For the text-containing cell, return its midpoint in [x, y] coordinate format. 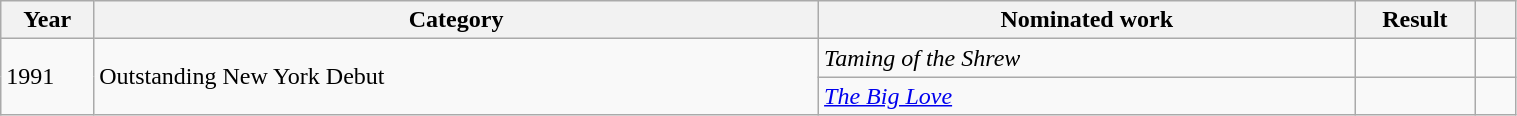
Taming of the Shrew [1087, 58]
Outstanding New York Debut [456, 77]
Nominated work [1087, 20]
Year [48, 20]
Category [456, 20]
1991 [48, 77]
Result [1415, 20]
The Big Love [1087, 96]
